Capture the cell that displays the provided text and extract its (x, y) central coordinate. 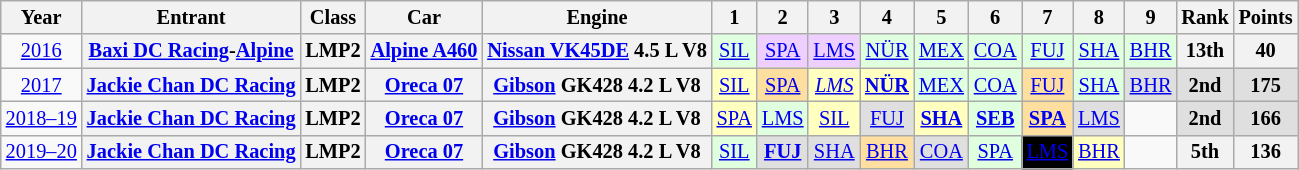
Nissan VK45DE 4.5 L V8 (596, 51)
4 (887, 17)
13th (1204, 51)
6 (996, 17)
8 (1099, 17)
5 (942, 17)
Baxi DC Racing-Alpine (192, 51)
2019–20 (42, 152)
2017 (42, 85)
1 (734, 17)
9 (1151, 17)
175 (1266, 85)
Entrant (192, 17)
166 (1266, 118)
Class (332, 17)
5th (1204, 152)
7 (1048, 17)
40 (1266, 51)
136 (1266, 152)
Car (424, 17)
SEB (996, 118)
2016 (42, 51)
2 (783, 17)
Engine (596, 17)
3 (834, 17)
2018–19 (42, 118)
Rank (1204, 17)
Alpine A460 (424, 51)
Year (42, 17)
Points (1266, 17)
